For the text-containing cell, return its midpoint in (x, y) coordinate format. 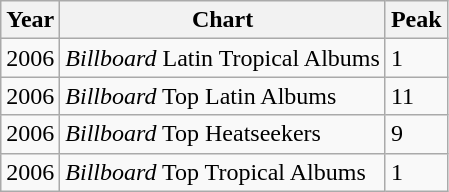
Chart (223, 20)
Peak (416, 20)
9 (416, 134)
11 (416, 96)
Billboard Latin Tropical Albums (223, 58)
Billboard Top Latin Albums (223, 96)
Billboard Top Tropical Albums (223, 172)
Billboard Top Heatseekers (223, 134)
Year (30, 20)
